Return the (X, Y) coordinate for the center point of the cell that contains the specified text.  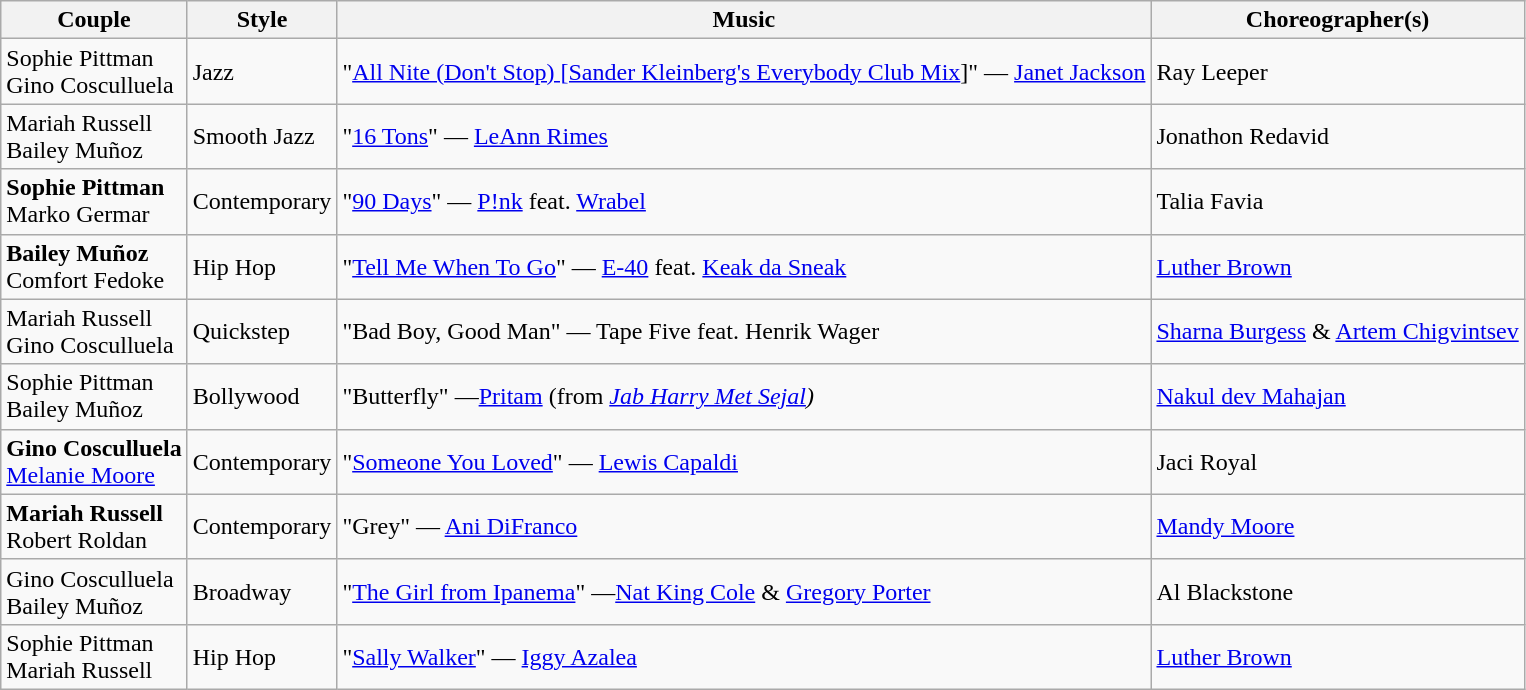
Sophie PittmanGino Cosculluela (94, 72)
Sharna Burgess & Artem Chigvintsev (1338, 332)
Sophie PittmanMariah Russell (94, 656)
Smooth Jazz (262, 136)
"Grey" — Ani DiFranco (744, 526)
Choreographer(s) (1338, 20)
Broadway (262, 592)
Mariah RussellBailey Muñoz (94, 136)
"Butterfly" —Pritam (from Jab Harry Met Sejal) (744, 396)
"90 Days" — P!nk feat. Wrabel (744, 202)
Jonathon Redavid (1338, 136)
"All Nite (Don't Stop) [Sander Kleinberg's Everybody Club Mix]" — Janet Jackson (744, 72)
Nakul dev Mahajan (1338, 396)
Al Blackstone (1338, 592)
Music (744, 20)
Bollywood (262, 396)
Bailey MuñozComfort Fedoke (94, 266)
Jazz (262, 72)
Sophie PittmanMarko Germar (94, 202)
"The Girl from Ipanema" —Nat King Cole & Gregory Porter (744, 592)
Sophie PittmanBailey Muñoz (94, 396)
"Sally Walker" — Iggy Azalea (744, 656)
Talia Favia (1338, 202)
Gino CosculluelaMelanie Moore (94, 462)
Couple (94, 20)
"16 Tons" — LeAnn Rimes (744, 136)
Mariah RussellRobert Roldan (94, 526)
Quickstep (262, 332)
Gino CosculluelaBailey Muñoz (94, 592)
"Tell Me When To Go" — E-40 feat. Keak da Sneak (744, 266)
Mandy Moore (1338, 526)
Jaci Royal (1338, 462)
Ray Leeper (1338, 72)
"Someone You Loved" — Lewis Capaldi (744, 462)
Style (262, 20)
"Bad Boy, Good Man" — Tape Five feat. Henrik Wager (744, 332)
Mariah RussellGino Cosculluela (94, 332)
